Scan for the cell matching the given text and deliver its [X, Y] coordinate at center. 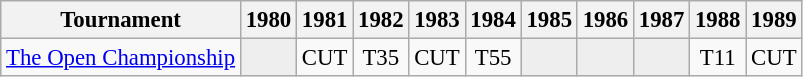
1985 [549, 20]
T55 [493, 58]
1981 [325, 20]
1984 [493, 20]
The Open Championship [121, 58]
1987 [661, 20]
1983 [437, 20]
T35 [381, 58]
1989 [774, 20]
1988 [718, 20]
T11 [718, 58]
Tournament [121, 20]
1980 [268, 20]
1986 [605, 20]
1982 [381, 20]
